Identify which cell holds the provided text, then report its (X, Y) central coordinate. 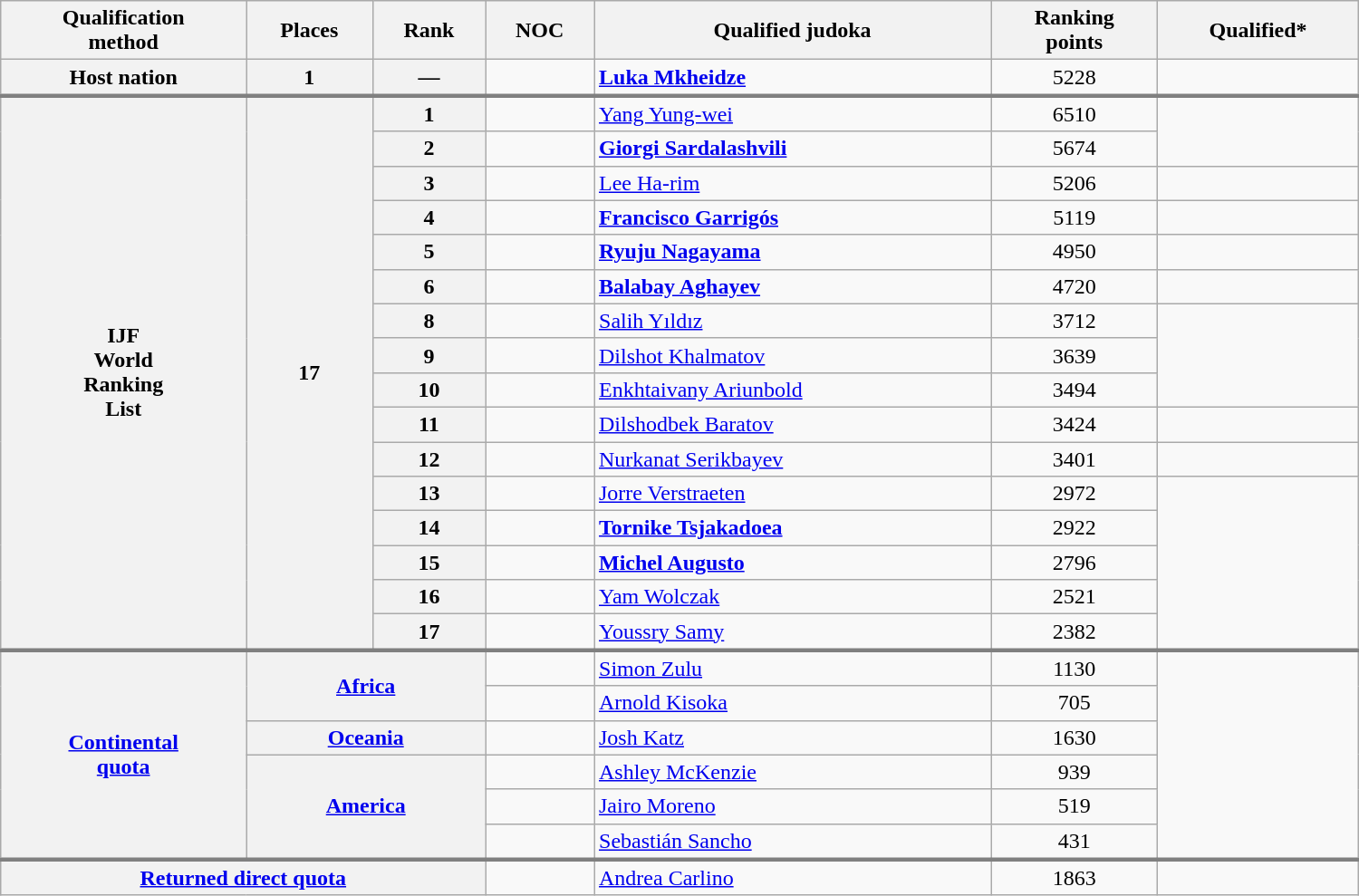
8 (429, 321)
3494 (1075, 390)
5 (429, 252)
IJFWorldRankingList (123, 372)
Qualified judoka (793, 31)
Dilshodbek Baratov (793, 424)
Sebastián Sancho (793, 842)
6510 (1075, 113)
Nurkanat Serikbayev (793, 459)
705 (1075, 703)
10 (429, 390)
Yang Yung-wei (793, 113)
15 (429, 563)
Dilshot Khalmatov (793, 355)
Yam Wolczak (793, 597)
2796 (1075, 563)
Africa (366, 685)
NOC (540, 31)
Balabay Aghayev (793, 286)
Places (310, 31)
Arnold Kisoka (793, 703)
3424 (1075, 424)
Tornike Tsjakadoea (793, 528)
Francisco Garrigós (793, 217)
Qualified* (1258, 31)
3712 (1075, 321)
3401 (1075, 459)
2972 (1075, 494)
Rank (429, 31)
3639 (1075, 355)
Salih Yıldız (793, 321)
431 (1075, 842)
5674 (1075, 149)
6 (429, 286)
Continentalquota (123, 754)
Rankingpoints (1075, 31)
Giorgi Sardalashvili (793, 149)
2922 (1075, 528)
3 (429, 183)
2 (429, 149)
Returned direct quota (243, 878)
Andrea Carlino (793, 878)
939 (1075, 772)
Enkhtaivany Ariunbold (793, 390)
Lee Ha-rim (793, 183)
4 (429, 217)
16 (429, 597)
Jorre Verstraeten (793, 494)
13 (429, 494)
America (366, 807)
4720 (1075, 286)
Oceania (366, 737)
2382 (1075, 632)
14 (429, 528)
5228 (1075, 78)
11 (429, 424)
5206 (1075, 183)
9 (429, 355)
1863 (1075, 878)
Host nation (123, 78)
12 (429, 459)
Qualificationmethod (123, 31)
Luka Mkheidze (793, 78)
1630 (1075, 737)
4950 (1075, 252)
1130 (1075, 668)
Ashley McKenzie (793, 772)
5119 (1075, 217)
Youssry Samy (793, 632)
Jairo Moreno (793, 806)
Ryuju Nagayama (793, 252)
Simon Zulu (793, 668)
519 (1075, 806)
— (429, 78)
Michel Augusto (793, 563)
2521 (1075, 597)
Josh Katz (793, 737)
